Scan for the cell matching the given text and deliver its [x, y] coordinate at center. 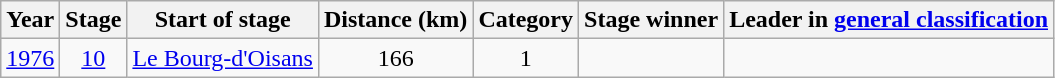
Category [526, 20]
10 [94, 58]
Start of stage [223, 20]
Stage winner [652, 20]
Le Bourg-d'Oisans [223, 58]
Stage [94, 20]
Year [30, 20]
166 [395, 58]
1976 [30, 58]
1 [526, 58]
Leader in general classification [889, 20]
Distance (km) [395, 20]
